Return the (X, Y) coordinate for the center point of the cell that contains the specified text.  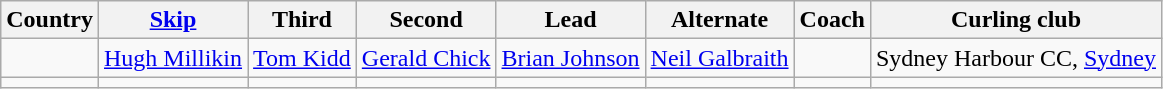
Lead (570, 20)
Gerald Chick (426, 58)
Skip (172, 20)
Sydney Harbour CC, Sydney (1016, 58)
Curling club (1016, 20)
Third (302, 20)
Country (50, 20)
Tom Kidd (302, 58)
Neil Galbraith (720, 58)
Coach (832, 20)
Second (426, 20)
Brian Johnson (570, 58)
Alternate (720, 20)
Hugh Millikin (172, 58)
